Extract the [x, y] coordinate from the center of the cell holding the provided text.  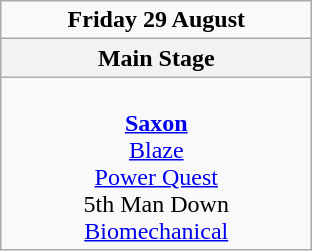
Saxon Blaze Power Quest 5th Man Down Biomechanical [156, 164]
Main Stage [156, 58]
Friday 29 August [156, 20]
